Detect which cell encompasses the target text, then output its (x, y) center coordinate. 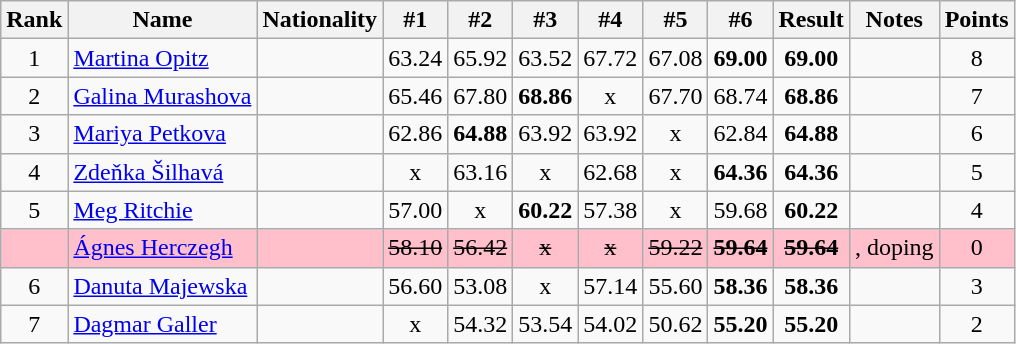
57.14 (610, 286)
#4 (610, 20)
63.24 (416, 58)
Martina Opitz (162, 58)
Rank (34, 20)
Dagmar Galler (162, 324)
53.54 (546, 324)
8 (976, 58)
54.32 (480, 324)
67.08 (676, 58)
67.80 (480, 96)
62.86 (416, 134)
65.46 (416, 96)
62.68 (610, 172)
67.70 (676, 96)
, doping (894, 248)
50.62 (676, 324)
59.22 (676, 248)
Nationality (320, 20)
#6 (740, 20)
Points (976, 20)
58.10 (416, 248)
54.02 (610, 324)
67.72 (610, 58)
#1 (416, 20)
Galina Murashova (162, 96)
Meg Ritchie (162, 210)
57.00 (416, 210)
56.60 (416, 286)
68.74 (740, 96)
#5 (676, 20)
63.52 (546, 58)
#2 (480, 20)
63.16 (480, 172)
Ágnes Herczegh (162, 248)
0 (976, 248)
55.60 (676, 286)
Result (811, 20)
65.92 (480, 58)
Danuta Majewska (162, 286)
59.68 (740, 210)
Zdeňka Šilhavá (162, 172)
#3 (546, 20)
62.84 (740, 134)
57.38 (610, 210)
Notes (894, 20)
53.08 (480, 286)
56.42 (480, 248)
1 (34, 58)
Mariya Petkova (162, 134)
Name (162, 20)
